Locate the cell with the specified text and output its (X, Y) center coordinate. 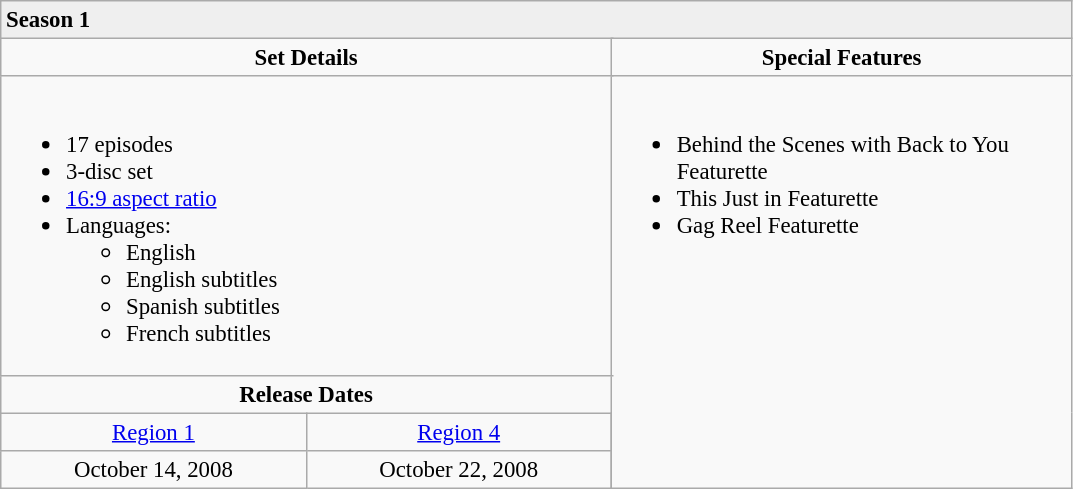
Set Details (306, 58)
17 episodes3-disc set16:9 aspect ratioLanguages:EnglishEnglish subtitlesSpanish subtitlesFrench subtitles (306, 226)
October 22, 2008 (458, 469)
Region 4 (458, 432)
Season 1 (536, 20)
Release Dates (306, 394)
Region 1 (154, 432)
October 14, 2008 (154, 469)
Behind the Scenes with Back to You FeaturetteThis Just in FeaturetteGag Reel Featurette (842, 282)
Special Features (842, 58)
